Find where the given text appears and provide that cell's center as (X, Y) coordinate. 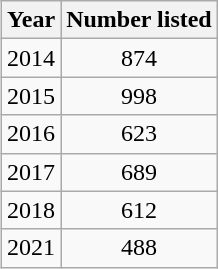
623 (140, 134)
689 (140, 172)
2017 (32, 172)
874 (140, 58)
Number listed (140, 20)
612 (140, 210)
998 (140, 96)
2018 (32, 210)
2015 (32, 96)
2016 (32, 134)
2021 (32, 248)
2014 (32, 58)
Year (32, 20)
488 (140, 248)
